Find where the given text appears and provide that cell's center as (X, Y) coordinate. 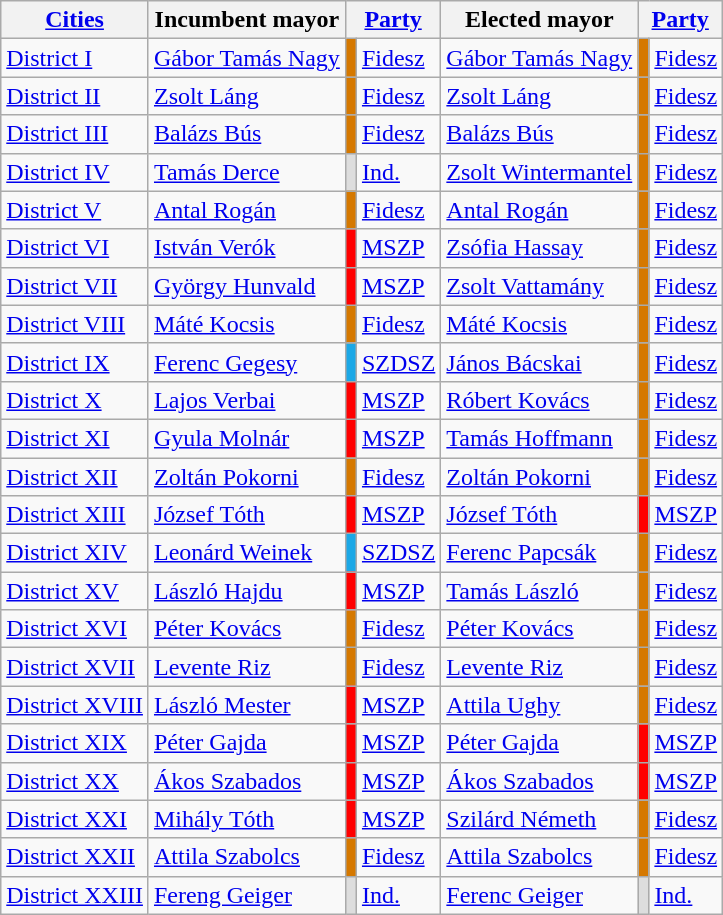
Szilárd Németh (540, 819)
District XII (75, 477)
District XVIII (75, 705)
Ferenc Papcsák (540, 553)
László Mester (246, 705)
District XVII (75, 667)
György Hunvald (246, 286)
László Hajdu (246, 591)
District II (75, 96)
District XV (75, 591)
Gyula Molnár (246, 438)
District IV (75, 172)
Zsófia Hassay (540, 248)
Zsolt Wintermantel (540, 172)
District VIII (75, 324)
District XVI (75, 629)
Ferenc Gegesy (246, 362)
Elected mayor (540, 20)
Róbert Kovács (540, 400)
Tamás László (540, 591)
District XXI (75, 819)
Fereng Geiger (246, 895)
District VII (75, 286)
Mihály Tóth (246, 819)
District X (75, 400)
Cities (75, 20)
Tamás Hoffmann (540, 438)
District XIII (75, 515)
District V (75, 210)
District XX (75, 781)
Lajos Verbai (246, 400)
District XXII (75, 857)
District I (75, 58)
District XIV (75, 553)
Zsolt Vattamány (540, 286)
István Verók (246, 248)
District XI (75, 438)
District XXIII (75, 895)
District XIX (75, 743)
Attila Ughy (540, 705)
Incumbent mayor (246, 20)
Ferenc Geiger (540, 895)
District III (75, 134)
János Bácskai (540, 362)
District VI (75, 248)
District IX (75, 362)
Tamás Derce (246, 172)
Leonárd Weinek (246, 553)
